Scan for the cell matching the given text and deliver its [X, Y] coordinate at center. 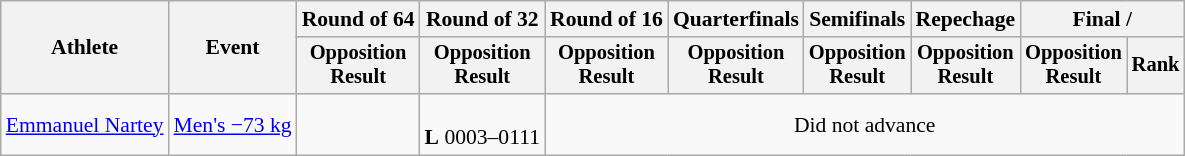
Emmanuel Nartey [85, 124]
Did not advance [864, 124]
Quarterfinals [736, 19]
Repechage [966, 19]
L 0003–0111 [482, 124]
Semifinals [858, 19]
Men's −73 kg [233, 124]
Round of 16 [606, 19]
Round of 64 [358, 19]
Event [233, 48]
Rank [1156, 66]
Final / [1102, 19]
Athlete [85, 48]
Round of 32 [482, 19]
